Scan for the cell matching the given text and deliver its [x, y] coordinate at center. 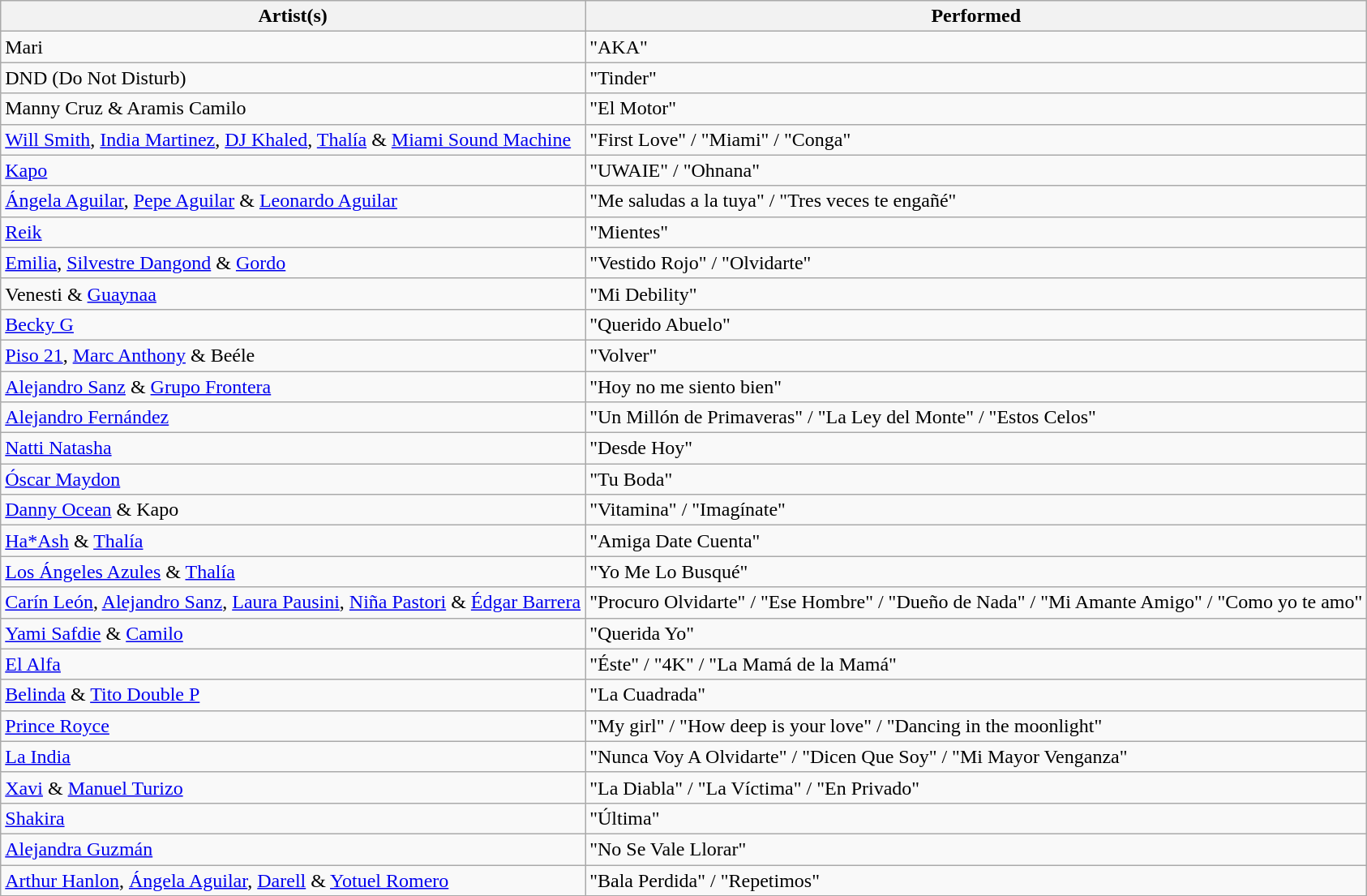
Shakira [294, 818]
"AKA" [976, 47]
Mari [294, 47]
"Tinder" [976, 78]
"Amiga Date Cuenta" [976, 541]
Belinda & Tito Double P [294, 695]
"Querida Yo" [976, 633]
Venesti & Guaynaa [294, 294]
El Alfa [294, 664]
Natti Natasha [294, 448]
"Hoy no me siento bien" [976, 387]
Ha*Ash & Thalía [294, 541]
Ángela Aguilar, Pepe Aguilar & Leonardo Aguilar [294, 201]
Piso 21, Marc Anthony & Beéle [294, 355]
Reik [294, 232]
Kapo [294, 170]
Alejandro Sanz & Grupo Frontera [294, 387]
"UWAIE" / "Ohnana" [976, 170]
"Mientes" [976, 232]
Óscar Maydon [294, 479]
"Un Millón de Primaveras" / "La Ley del Monte" / "Estos Celos" [976, 418]
Alejandra Guzmán [294, 849]
Performed [976, 16]
Yami Safdie & Camilo [294, 633]
"El Motor" [976, 109]
Prince Royce [294, 726]
Xavi & Manuel Turizo [294, 787]
Danny Ocean & Kapo [294, 510]
Emilia, Silvestre Dangond & Gordo [294, 263]
Manny Cruz & Aramis Camilo [294, 109]
Arthur Hanlon, Ángela Aguilar, Darell & Yotuel Romero [294, 880]
"Éste" / "4K" / "La Mamá de la Mamá" [976, 664]
"Tu Boda" [976, 479]
Los Ángeles Azules & Thalía [294, 572]
"No Se Vale Llorar" [976, 849]
"Yo Me Lo Busqué" [976, 572]
"My girl" / "How deep is your love" / "Dancing in the moonlight" [976, 726]
DND (Do Not Disturb) [294, 78]
Carín León, Alejandro Sanz, Laura Pausini, Niña Pastori & Édgar Barrera [294, 602]
La India [294, 757]
"Última" [976, 818]
Becky G [294, 324]
"Nunca Voy A Olvidarte" / "Dicen Que Soy" / "Mi Mayor Venganza" [976, 757]
"Bala Perdida" / "Repetimos" [976, 880]
"Mi Debility" [976, 294]
"Vitamina" / "Imagínate" [976, 510]
Will Smith, India Martinez, DJ Khaled, Thalía & Miami Sound Machine [294, 139]
"First Love" / "Miami" / "Conga" [976, 139]
Alejandro Fernández [294, 418]
"La Diabla" / "La Víctima" / "En Privado" [976, 787]
"Me saludas a la tuya" / "Tres veces te engañé" [976, 201]
"Vestido Rojo" / "Olvidarte" [976, 263]
"La Cuadrada" [976, 695]
"Procuro Olvidarte" / "Ese Hombre" / "Dueño de Nada" / "Mi Amante Amigo" / "Como yo te amo" [976, 602]
Artist(s) [294, 16]
"Desde Hoy" [976, 448]
"Querido Abuelo" [976, 324]
"Volver" [976, 355]
